Locate the cell with the specified text and output its (X, Y) center coordinate. 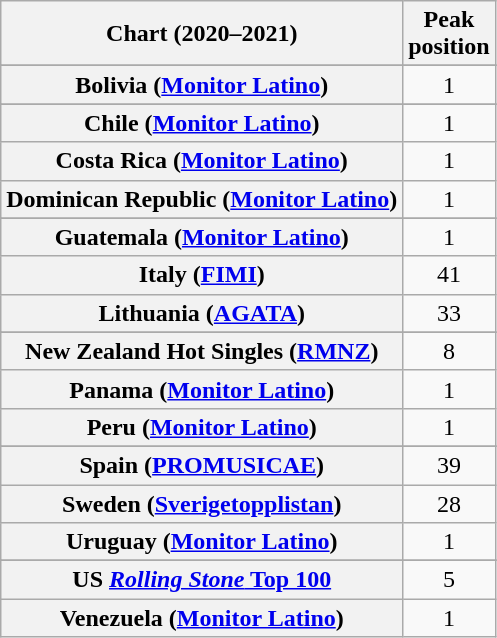
33 (449, 313)
Lithuania (AGATA) (202, 313)
Guatemala (Monitor Latino) (202, 237)
Peakposition (449, 34)
Costa Rica (Monitor Latino) (202, 161)
39 (449, 465)
Chart (2020–2021) (202, 34)
28 (449, 503)
5 (449, 580)
Bolivia (Monitor Latino) (202, 85)
Spain (PROMUSICAE) (202, 465)
41 (449, 275)
Dominican Republic (Monitor Latino) (202, 199)
Italy (FIMI) (202, 275)
US Rolling Stone Top 100 (202, 580)
8 (449, 351)
Sweden (Sverigetopplistan) (202, 503)
Uruguay (Monitor Latino) (202, 542)
Chile (Monitor Latino) (202, 123)
Venezuela (Monitor Latino) (202, 618)
Panama (Monitor Latino) (202, 389)
New Zealand Hot Singles (RMNZ) (202, 351)
Peru (Monitor Latino) (202, 427)
